From the cell containing the given text, extract its center point as (x, y) coordinate. 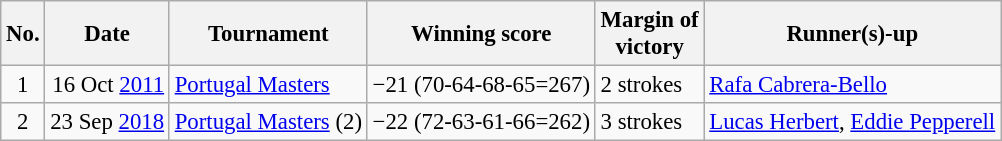
1 (23, 85)
Tournament (268, 34)
−21 (70-64-68-65=267) (481, 85)
Runner(s)-up (852, 34)
−22 (72-63-61-66=262) (481, 122)
Portugal Masters (268, 85)
Margin ofvictory (650, 34)
2 (23, 122)
3 strokes (650, 122)
Winning score (481, 34)
No. (23, 34)
2 strokes (650, 85)
16 Oct 2011 (107, 85)
23 Sep 2018 (107, 122)
Lucas Herbert, Eddie Pepperell (852, 122)
Rafa Cabrera-Bello (852, 85)
Portugal Masters (2) (268, 122)
Date (107, 34)
